For the text-containing cell, return its midpoint in [X, Y] coordinate format. 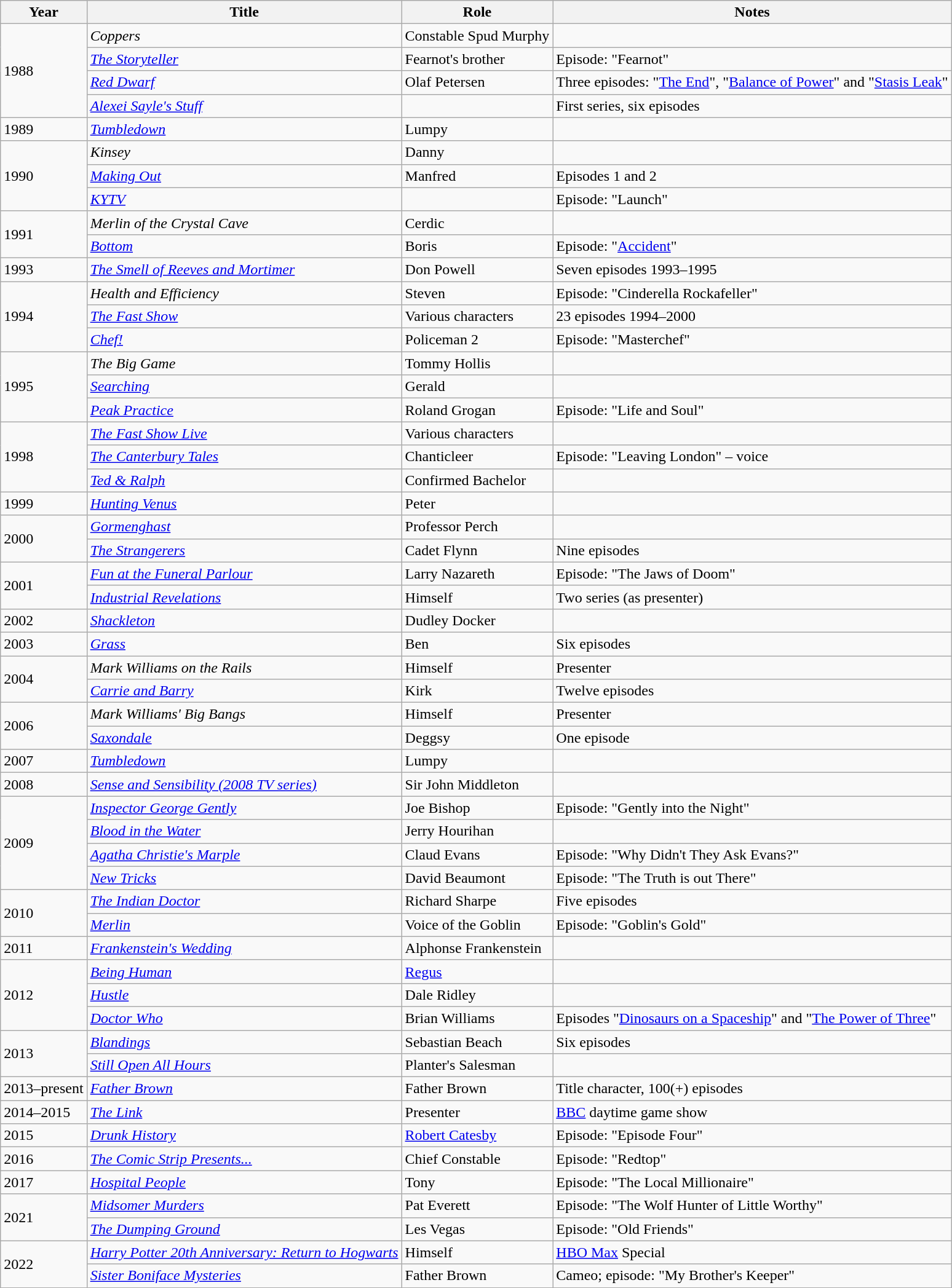
BBC daytime game show [752, 1112]
Gormenghast [244, 527]
Nine episodes [752, 550]
Larry Nazareth [477, 574]
Shackleton [244, 620]
Episode: "Gently into the Night" [752, 808]
Episodes 1 and 2 [752, 176]
Alexei Sayle's Stuff [244, 106]
Blood in the Water [244, 831]
Constable Spud Murphy [477, 36]
Sense and Sensibility (2008 TV series) [244, 784]
Episode: "Life and Soul" [752, 410]
2007 [44, 761]
Confirmed Bachelor [477, 480]
Manfred [477, 176]
2003 [44, 644]
1993 [44, 269]
One episode [752, 738]
Les Vegas [477, 1229]
Sister Boniface Mysteries [244, 1276]
Roland Grogan [477, 410]
Jerry Hourihan [477, 831]
David Beaumont [477, 878]
Steven [477, 293]
Episode: "Fearnot" [752, 59]
Olaf Petersen [477, 82]
2006 [44, 726]
The Storyteller [244, 59]
Episode: "Old Friends" [752, 1229]
Health and Efficiency [244, 293]
Notes [752, 12]
The Dumping Ground [244, 1229]
1994 [44, 317]
Episode: "Cinderella Rockafeller" [752, 293]
Frankenstein's Wedding [244, 948]
Chef! [244, 340]
2017 [44, 1182]
Planter's Salesman [477, 1065]
Sebastian Beach [477, 1042]
2001 [44, 585]
Fun at the Funeral Parlour [244, 574]
Hunting Venus [244, 504]
Chief Constable [477, 1159]
Title character, 100(+) episodes [752, 1089]
Red Dwarf [244, 82]
The Big Game [244, 363]
2011 [44, 948]
2013 [44, 1054]
Claud Evans [477, 855]
1991 [44, 234]
Year [44, 12]
Hustle [244, 995]
Agatha Christie's Marple [244, 855]
Gerald [477, 387]
Episode: "Why Didn't They Ask Evans?" [752, 855]
Mark Williams' Big Bangs [244, 714]
Tommy Hollis [477, 363]
Blandings [244, 1042]
Saxondale [244, 738]
Twelve episodes [752, 691]
2022 [44, 1264]
1999 [44, 504]
Brian Williams [477, 1018]
2013–present [44, 1089]
Episode: "Accident" [752, 246]
KYTV [244, 199]
The Link [244, 1112]
1988 [44, 71]
2015 [44, 1136]
Professor Perch [477, 527]
2008 [44, 784]
Coppers [244, 36]
Danny [477, 152]
Boris [477, 246]
The Strangerers [244, 550]
Episodes "Dinosaurs on a Spaceship" and "The Power of Three" [752, 1018]
Grass [244, 644]
Chanticleer [477, 457]
Peak Practice [244, 410]
Episode: "The Truth is out There" [752, 878]
Five episodes [752, 901]
Merlin of the Crystal Cave [244, 223]
Joe Bishop [477, 808]
Episode: "The Local Millionaire" [752, 1182]
2000 [44, 539]
Episode: "The Wolf Hunter of Little Worthy" [752, 1206]
1990 [44, 176]
Episode: "Masterchef" [752, 340]
Ben [477, 644]
Episode: "Leaving London" – voice [752, 457]
1989 [44, 129]
Sir John Middleton [477, 784]
23 episodes 1994–2000 [752, 317]
Cameo; episode: "My Brother's Keeper" [752, 1276]
2021 [44, 1217]
Carrie and Barry [244, 691]
The Fast Show [244, 317]
Seven episodes 1993–1995 [752, 269]
Dudley Docker [477, 620]
1995 [44, 387]
The Indian Doctor [244, 901]
Kirk [477, 691]
HBO Max Special [752, 1252]
1998 [44, 457]
The Fast Show Live [244, 433]
Harry Potter 20th Anniversary: Return to Hogwarts [244, 1252]
Episode: "Goblin's Gold" [752, 925]
Cerdic [477, 223]
Episode: "Episode Four" [752, 1136]
First series, six episodes [752, 106]
Searching [244, 387]
Two series (as presenter) [752, 597]
Voice of the Goblin [477, 925]
Three episodes: "The End", "Balance of Power" and "Stasis Leak" [752, 82]
Regus [477, 971]
Drunk History [244, 1136]
Midsomer Murders [244, 1206]
Bottom [244, 246]
Role [477, 12]
Making Out [244, 176]
2014–2015 [44, 1112]
Mark Williams on the Rails [244, 667]
2010 [44, 913]
The Canterbury Tales [244, 457]
Kinsey [244, 152]
Being Human [244, 971]
Deggsy [477, 738]
Merlin [244, 925]
Industrial Revelations [244, 597]
Ted & Ralph [244, 480]
The Comic Strip Presents... [244, 1159]
Policeman 2 [477, 340]
Peter [477, 504]
2002 [44, 620]
Don Powell [477, 269]
Episode: "Redtop" [752, 1159]
2016 [44, 1159]
Dale Ridley [477, 995]
Title [244, 12]
Doctor Who [244, 1018]
Tony [477, 1182]
Episode: "Launch" [752, 199]
Still Open All Hours [244, 1065]
Fearnot's brother [477, 59]
Alphonse Frankenstein [477, 948]
The Smell of Reeves and Mortimer [244, 269]
New Tricks [244, 878]
Inspector George Gently [244, 808]
Richard Sharpe [477, 901]
Hospital People [244, 1182]
Pat Everett [477, 1206]
Robert Catesby [477, 1136]
2009 [44, 843]
2012 [44, 995]
Cadet Flynn [477, 550]
Episode: "The Jaws of Doom" [752, 574]
2004 [44, 679]
